Return [X, Y] of the center of cell containing provided text 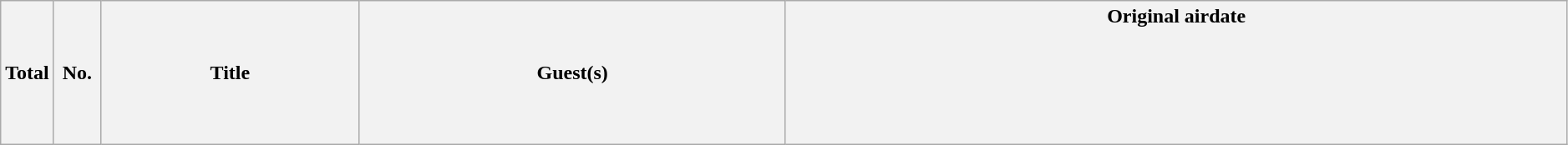
No. [77, 73]
Total [28, 73]
Guest(s) [572, 73]
Title [230, 73]
Original airdate [1176, 73]
